Extract the [x, y] coordinate from the center of the cell holding the provided text.  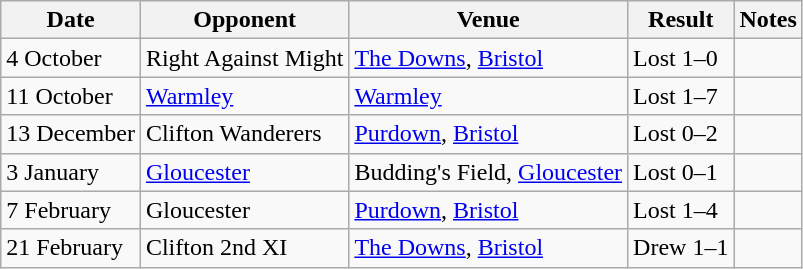
4 October [71, 58]
Result [681, 20]
Opponent [244, 20]
11 October [71, 96]
Right Against Might [244, 58]
21 February [71, 248]
Lost 0–2 [681, 134]
Venue [488, 20]
Lost 1–0 [681, 58]
Lost 0–1 [681, 172]
Clifton Wanderers [244, 134]
Clifton 2nd XI [244, 248]
7 February [71, 210]
Date [71, 20]
Lost 1–4 [681, 210]
3 January [71, 172]
13 December [71, 134]
Budding's Field, Gloucester [488, 172]
Lost 1–7 [681, 96]
Notes [768, 20]
Drew 1–1 [681, 248]
